For the text-containing cell, return its midpoint in (x, y) coordinate format. 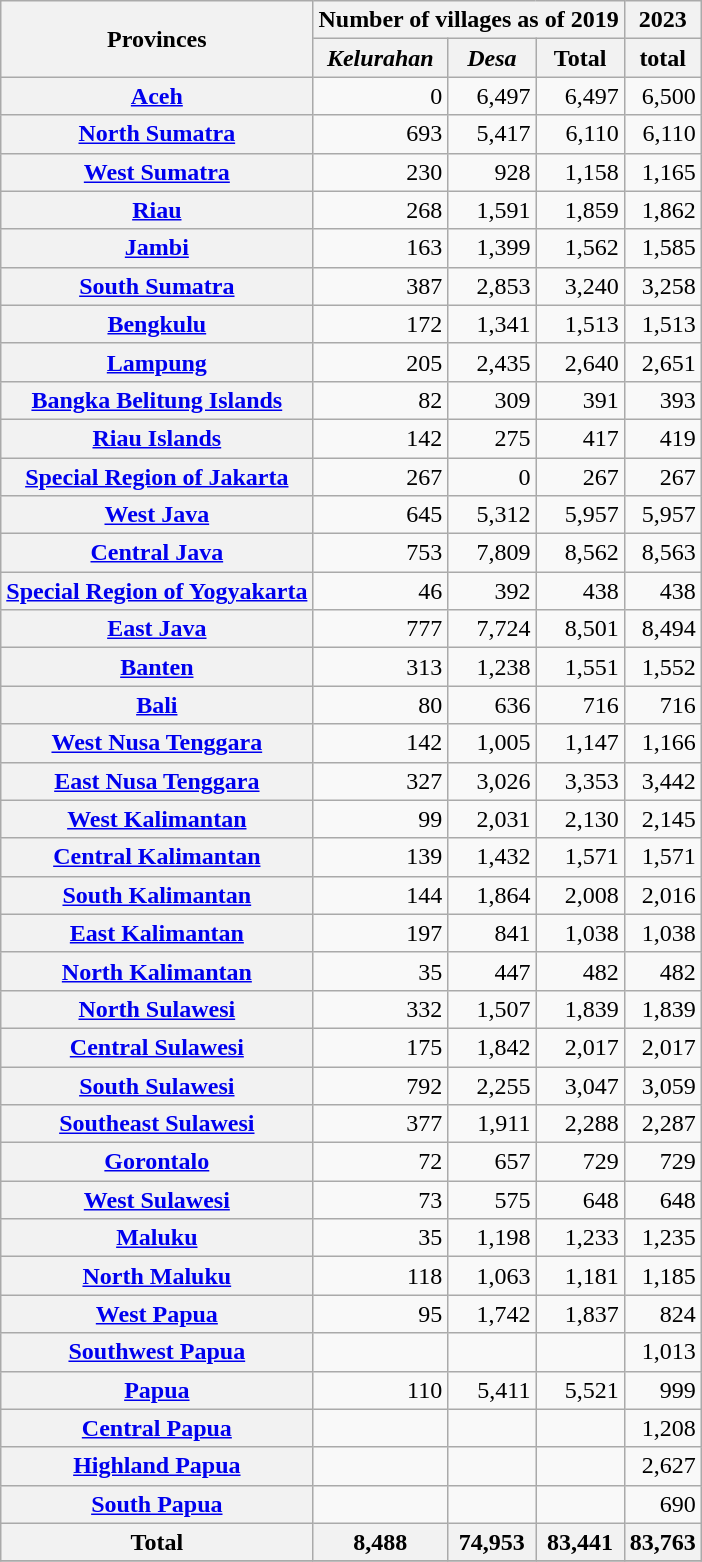
1,862 (662, 210)
83,763 (662, 1542)
73 (380, 1200)
74,953 (492, 1542)
Central Sulawesi (157, 1047)
South Sumatra (157, 286)
3,240 (580, 286)
1,238 (492, 667)
824 (662, 1314)
Special Region of Yogyakarta (157, 591)
West Java (157, 515)
1,864 (492, 895)
419 (662, 438)
total (662, 58)
Desa (492, 58)
West Nusa Tenggara (157, 743)
Bengkulu (157, 324)
Southeast Sulawesi (157, 1124)
1,165 (662, 172)
1,911 (492, 1124)
1,013 (662, 1352)
1,507 (492, 1009)
2,130 (580, 819)
South Kalimantan (157, 895)
268 (380, 210)
West Papua (157, 1314)
1,208 (662, 1428)
1,859 (580, 210)
1,552 (662, 667)
1,158 (580, 172)
72 (380, 1162)
1,198 (492, 1238)
3,353 (580, 781)
387 (380, 286)
645 (380, 515)
Riau Islands (157, 438)
1,399 (492, 248)
175 (380, 1047)
1,063 (492, 1276)
172 (380, 324)
8,563 (662, 553)
1,181 (580, 1276)
2,651 (662, 362)
2,287 (662, 1124)
West Sulawesi (157, 1200)
Papua (157, 1390)
1,185 (662, 1276)
928 (492, 172)
Gorontalo (157, 1162)
327 (380, 781)
8,562 (580, 553)
West Sumatra (157, 172)
1,742 (492, 1314)
Maluku (157, 1238)
230 (380, 172)
3,442 (662, 781)
South Sulawesi (157, 1085)
8,488 (380, 1542)
Central Java (157, 553)
2,031 (492, 819)
693 (380, 134)
5,411 (492, 1390)
999 (662, 1390)
Central Kalimantan (157, 857)
Jambi (157, 248)
2023 (662, 20)
3,026 (492, 781)
7,724 (492, 629)
South Papua (157, 1504)
80 (380, 705)
636 (492, 705)
Kelurahan (380, 58)
777 (380, 629)
309 (492, 400)
377 (380, 1124)
1,842 (492, 1047)
1,837 (580, 1314)
447 (492, 971)
2,627 (662, 1466)
657 (492, 1162)
332 (380, 1009)
841 (492, 933)
North Kalimantan (157, 971)
391 (580, 400)
Provinces (157, 39)
1,591 (492, 210)
205 (380, 362)
1,235 (662, 1238)
2,435 (492, 362)
575 (492, 1200)
Riau (157, 210)
Number of villages as of 2019 (468, 20)
7,809 (492, 553)
2,255 (492, 1085)
690 (662, 1504)
Lampung (157, 362)
110 (380, 1390)
2,288 (580, 1124)
82 (380, 400)
1,166 (662, 743)
North Sumatra (157, 134)
275 (492, 438)
3,059 (662, 1085)
Special Region of Jakarta (157, 477)
West Kalimantan (157, 819)
Central Papua (157, 1428)
139 (380, 857)
Banten (157, 667)
1,341 (492, 324)
1,562 (580, 248)
118 (380, 1276)
2,016 (662, 895)
Highland Papua (157, 1466)
2,853 (492, 286)
5,417 (492, 134)
2,640 (580, 362)
3,047 (580, 1085)
313 (380, 667)
North Maluku (157, 1276)
East Kalimantan (157, 933)
5,312 (492, 515)
East Java (157, 629)
Aceh (157, 96)
8,494 (662, 629)
1,551 (580, 667)
417 (580, 438)
792 (380, 1085)
3,258 (662, 286)
East Nusa Tenggara (157, 781)
Southwest Papua (157, 1352)
197 (380, 933)
Bali (157, 705)
North Sulawesi (157, 1009)
163 (380, 248)
46 (380, 591)
Bangka Belitung Islands (157, 400)
392 (492, 591)
1,432 (492, 857)
99 (380, 819)
393 (662, 400)
1,147 (580, 743)
144 (380, 895)
753 (380, 553)
8,501 (580, 629)
2,008 (580, 895)
6,500 (662, 96)
95 (380, 1314)
1,233 (580, 1238)
5,521 (580, 1390)
2,145 (662, 819)
1,585 (662, 248)
83,441 (580, 1542)
1,005 (492, 743)
